Scan for the cell matching the given text and deliver its (X, Y) coordinate at center. 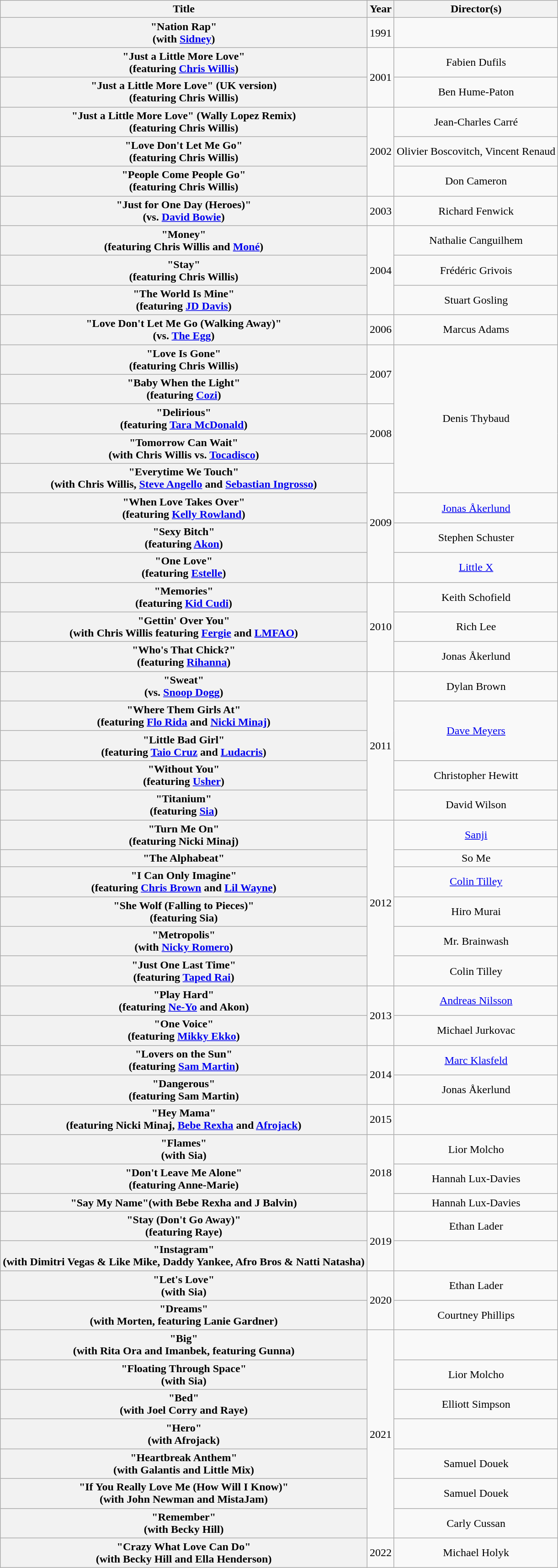
"Instagram" (with Dimitri Vegas & Like Mike, Daddy Yankee, Afro Bros & Natti Natasha) (184, 1256)
2003 (380, 211)
"Stay" (featuring Chris Willis) (184, 270)
"Without You" (featuring Usher) (184, 775)
Director(s) (476, 9)
"Nation Rap" (with Sidney) (184, 33)
Hiro Murai (476, 911)
"Dangerous" (featuring Sam Martin) (184, 1089)
Stephen Schuster (476, 538)
Keith Schofield (476, 597)
"Sweat" (vs. Snoop Dogg) (184, 686)
Ben Hume-Paton (476, 92)
"Turn Me On" (featuring Nicki Minaj) (184, 835)
"Floating Through Space" (with Sia) (184, 1374)
"Just for One Day (Heroes)" (vs. David Bowie) (184, 211)
Title (184, 9)
2019 (380, 1241)
Jean-Charles Carré (476, 121)
Dave Meyers (476, 731)
Michael Holyk (476, 1552)
2009 (380, 523)
"Crazy What Love Can Do" (with Becky Hill and Ella Henderson) (184, 1552)
"Everytime We Touch" (with Chris Willis, Steve Angello and Sebastian Ingrosso) (184, 479)
2020 (380, 1300)
Frédéric Grivois (476, 270)
"Money" (featuring Chris Willis and Moné) (184, 240)
"Dreams" (with Morten, featuring Lanie Gardner) (184, 1315)
"Titanium" (featuring Sia) (184, 805)
"Heartbreak Anthem"(with Galantis and Little Mix) (184, 1464)
Carly Cussan (476, 1523)
2022 (380, 1552)
Andreas Nilsson (476, 1001)
Year (380, 9)
"Bed"(with Joel Corry and Raye) (184, 1405)
2015 (380, 1120)
"Just a Little More Love" (UK version) (featuring Chris Willis) (184, 92)
"Hero"(with Afrojack) (184, 1434)
"She Wolf (Falling to Pieces)" (featuring Sia) (184, 911)
2007 (380, 374)
"Delirious" (featuring Tara McDonald) (184, 419)
"When Love Takes Over" (featuring Kelly Rowland) (184, 508)
Courtney Phillips (476, 1315)
"Metropolis" (with Nicky Romero) (184, 942)
2008 (380, 434)
"One Voice" (featuring Mikky Ekko) (184, 1030)
2002 (380, 152)
Christopher Hewitt (476, 775)
2014 (380, 1075)
"Just a Little More Love" (Wally Lopez Remix) (featuring Chris Willis) (184, 121)
2013 (380, 1016)
"Love Don't Let Me Go (Walking Away)" (vs. The Egg) (184, 330)
"If You Really Love Me (How Will I Know)"(with John Newman and MistaJam) (184, 1493)
"Hey Mama" (featuring Nicki Minaj, Bebe Rexha and Afrojack) (184, 1120)
"Gettin' Over You" (with Chris Willis featuring Fergie and LMFAO) (184, 626)
2006 (380, 330)
Dylan Brown (476, 686)
"Just One Last Time" (featuring Taped Rai) (184, 971)
Elliott Simpson (476, 1405)
David Wilson (476, 805)
"Stay (Don't Go Away)" (featuring Raye) (184, 1226)
"Tomorrow Can Wait" (with Chris Willis vs. Tocadisco) (184, 448)
"Sexy Bitch" (featuring Akon) (184, 538)
"Where Them Girls At" (featuring Flo Rida and Nicki Minaj) (184, 716)
"Memories" (featuring Kid Cudi) (184, 597)
"Little Bad Girl" (featuring Taio Cruz and Ludacris) (184, 745)
"Love Is Gone" (featuring Chris Willis) (184, 359)
"Let's Love" (with Sia) (184, 1285)
"I Can Only Imagine" (featuring Chris Brown and Lil Wayne) (184, 882)
Mr. Brainwash (476, 942)
Fabien Dufils (476, 62)
2018 (380, 1173)
"Don't Leave Me Alone" (featuring Anne-Marie) (184, 1179)
"Who's That Chick?" (featuring Rihanna) (184, 657)
"Remember"(with Becky Hill) (184, 1523)
2021 (380, 1434)
Rich Lee (476, 626)
Marcus Adams (476, 330)
2004 (380, 270)
"The Alphabeat" (184, 858)
2001 (380, 77)
2010 (380, 626)
2012 (380, 903)
Michael Jurkovac (476, 1030)
"Say My Name"(with Bebe Rexha and J Balvin) (184, 1202)
So Me (476, 858)
Nathalie Canguilhem (476, 240)
Sanji (476, 835)
1991 (380, 33)
"Flames" (with Sia) (184, 1149)
"The World Is Mine" (featuring JD Davis) (184, 300)
"Baby When the Light" (featuring Cozi) (184, 389)
Denis Thybaud (476, 418)
2011 (380, 745)
"Lovers on the Sun" (featuring Sam Martin) (184, 1060)
Little X (476, 567)
Stuart Gosling (476, 300)
"Big" (with Rita Ora and Imanbek, featuring Gunna) (184, 1345)
Marc Klasfeld (476, 1060)
"One Love" (featuring Estelle) (184, 567)
"Play Hard" (featuring Ne-Yo and Akon) (184, 1001)
Don Cameron (476, 181)
"Just a Little More Love" (featuring Chris Willis) (184, 62)
"Love Don't Let Me Go" (featuring Chris Willis) (184, 152)
"People Come People Go" (featuring Chris Willis) (184, 181)
Olivier Boscovitch, Vincent Renaud (476, 152)
Richard Fenwick (476, 211)
